Pinpoint the cell where the given text exists, returning its (x, y) midpoint coordinate. 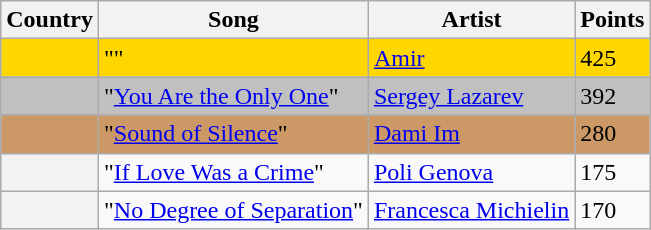
"Sound of Silence" (233, 134)
280 (612, 134)
Artist (471, 20)
425 (612, 58)
"You Are the Only One" (233, 96)
175 (612, 172)
"" (233, 58)
Points (612, 20)
"If Love Was a Crime" (233, 172)
Country (50, 20)
Poli Genova (471, 172)
Sergey Lazarev (471, 96)
"No Degree of Separation" (233, 210)
Francesca Michielin (471, 210)
170 (612, 210)
Amir (471, 58)
Song (233, 20)
Dami Im (471, 134)
392 (612, 96)
